Output the [X, Y] coordinate of the center of the cell containing the given text.  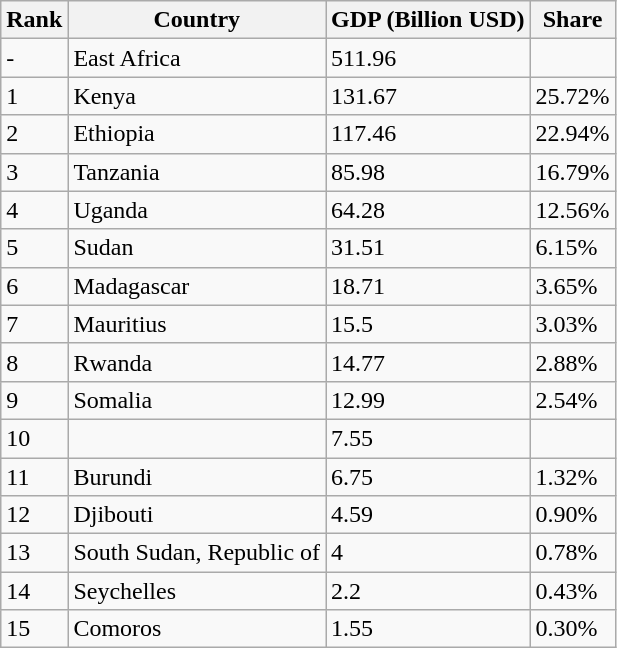
10 [34, 438]
Seychelles [197, 591]
22.94% [572, 134]
8 [34, 362]
16.79% [572, 172]
15 [34, 629]
Uganda [197, 210]
117.46 [428, 134]
64.28 [428, 210]
Burundi [197, 477]
5 [34, 248]
3.65% [572, 286]
85.98 [428, 172]
East Africa [197, 58]
2 [34, 134]
2.2 [428, 591]
2.88% [572, 362]
9 [34, 400]
1 [34, 96]
0.30% [572, 629]
6 [34, 286]
12.56% [572, 210]
South Sudan, Republic of [197, 553]
13 [34, 553]
Share [572, 20]
131.67 [428, 96]
7.55 [428, 438]
4.59 [428, 515]
2.54% [572, 400]
0.90% [572, 515]
1.32% [572, 477]
0.43% [572, 591]
Mauritius [197, 324]
18.71 [428, 286]
Rank [34, 20]
511.96 [428, 58]
Ethiopia [197, 134]
12 [34, 515]
14 [34, 591]
7 [34, 324]
6.15% [572, 248]
Sudan [197, 248]
Kenya [197, 96]
11 [34, 477]
Country [197, 20]
- [34, 58]
0.78% [572, 553]
12.99 [428, 400]
15.5 [428, 324]
Madagascar [197, 286]
25.72% [572, 96]
14.77 [428, 362]
3.03% [572, 324]
Somalia [197, 400]
Rwanda [197, 362]
GDP (Billion USD) [428, 20]
3 [34, 172]
31.51 [428, 248]
Tanzania [197, 172]
Djibouti [197, 515]
6.75 [428, 477]
Comoros [197, 629]
1.55 [428, 629]
